Locate the cell with the specified text and output its (X, Y) center coordinate. 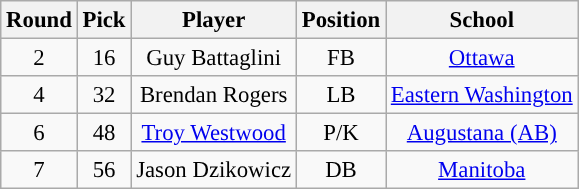
P/K (340, 133)
Position (340, 20)
Jason Dzikowicz (214, 170)
Round (39, 20)
Guy Battaglini (214, 58)
Brendan Rogers (214, 95)
Pick (104, 20)
Manitoba (482, 170)
School (482, 20)
56 (104, 170)
FB (340, 58)
Troy Westwood (214, 133)
Ottawa (482, 58)
48 (104, 133)
DB (340, 170)
7 (39, 170)
Player (214, 20)
2 (39, 58)
32 (104, 95)
6 (39, 133)
Augustana (AB) (482, 133)
16 (104, 58)
Eastern Washington (482, 95)
LB (340, 95)
4 (39, 95)
